Return the [x, y] coordinate for the center point of the cell that contains the specified text.  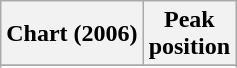
Peakposition [189, 34]
Chart (2006) [72, 34]
